Extract the [x, y] coordinate from the center of the cell holding the provided text.  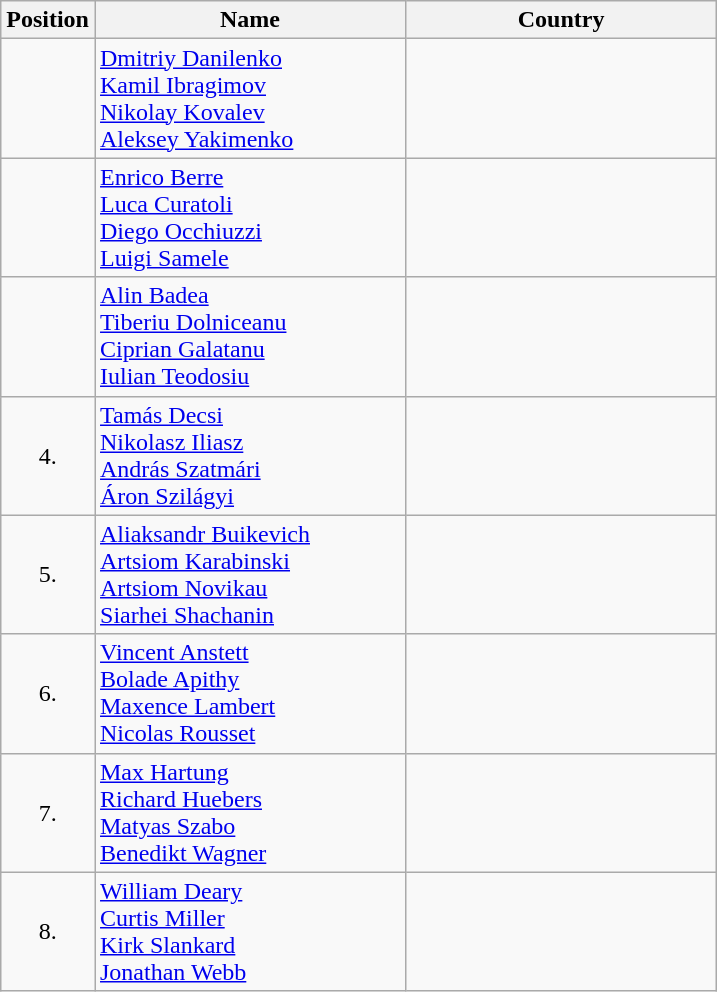
Enrico BerreLuca CuratoliDiego OcchiuzziLuigi Samele [250, 218]
6. [48, 694]
4. [48, 456]
Position [48, 20]
Country [562, 20]
William DearyCurtis MillerKirk SlankardJonathan Webb [250, 932]
Tamás DecsiNikolasz IliaszAndrás SzatmáriÁron Szilágyi [250, 456]
7. [48, 812]
Name [250, 20]
Max HartungRichard HuebersMatyas SzaboBenedikt Wagner [250, 812]
Aliaksandr BuikevichArtsiom KarabinskiArtsiom NovikauSiarhei Shachanin [250, 574]
Dmitriy DanilenkoKamil IbragimovNikolay KovalevAleksey Yakimenko [250, 98]
8. [48, 932]
Vincent AnstettBolade ApithyMaxence LambertNicolas Rousset [250, 694]
Alin BadeaTiberiu DolniceanuCiprian GalatanuIulian Teodosiu [250, 336]
5. [48, 574]
